Determine the [X, Y] coordinate at the center of the cell enclosing the given text.  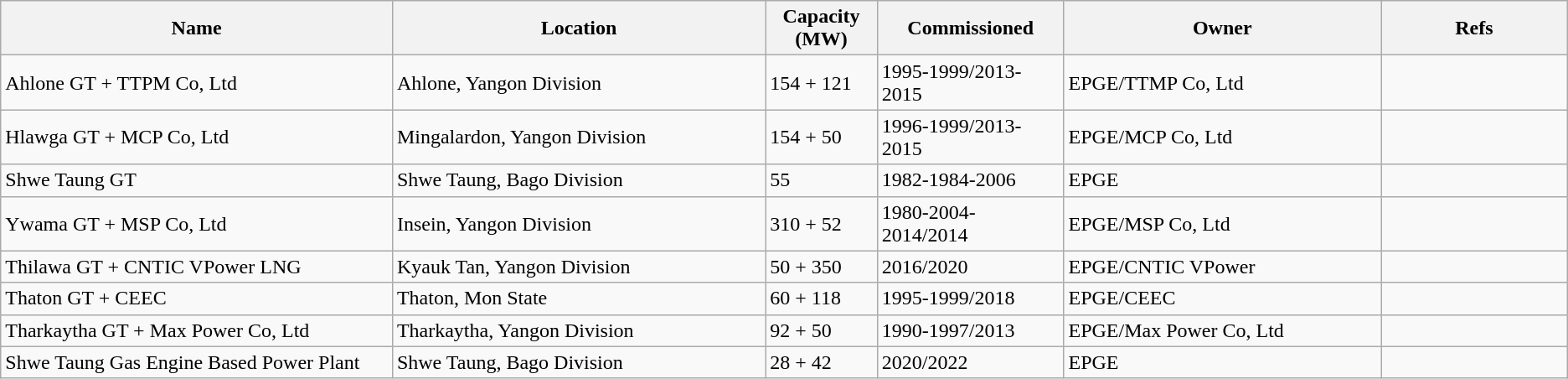
154 + 121 [822, 82]
EPGE/CEEC [1223, 299]
Thilawa GT + CNTIC VPower LNG [197, 267]
2016/2020 [970, 267]
Hlawga GT + MCP Co, Ltd [197, 138]
1995-1999/2013-2015 [970, 82]
Ahlone, Yangon Division [578, 82]
EPGE/TTMP Co, Ltd [1223, 82]
1982-1984-2006 [970, 180]
Kyauk Tan, Yangon Division [578, 267]
Name [197, 29]
Thaton GT + CEEC [197, 299]
50 + 350 [822, 267]
Ahlone GT + TTPM Co, Ltd [197, 82]
1980-2004-2014/2014 [970, 223]
EPGE/MCP Co, Ltd [1223, 138]
EPGE/CNTIC VPower [1223, 267]
Shwe Taung Gas Engine Based Power Plant [197, 362]
28 + 42 [822, 362]
60 + 118 [822, 299]
Tharkaytha GT + Max Power Co, Ltd [197, 330]
Ywama GT + MSP Co, Ltd [197, 223]
310 + 52 [822, 223]
Commissioned [970, 29]
154 + 50 [822, 138]
55 [822, 180]
Owner [1223, 29]
1996-1999/2013-2015 [970, 138]
Mingalardon, Yangon Division [578, 138]
Refs [1474, 29]
EPGE/MSP Co, Ltd [1223, 223]
Shwe Taung GT [197, 180]
Tharkaytha, Yangon Division [578, 330]
Capacity (MW) [822, 29]
92 + 50 [822, 330]
1990-1997/2013 [970, 330]
2020/2022 [970, 362]
Insein, Yangon Division [578, 223]
EPGE/Max Power Co, Ltd [1223, 330]
1995-1999/2018 [970, 299]
Location [578, 29]
Thaton, Mon State [578, 299]
